Extract the [x, y] coordinate from the center of the cell holding the provided text.  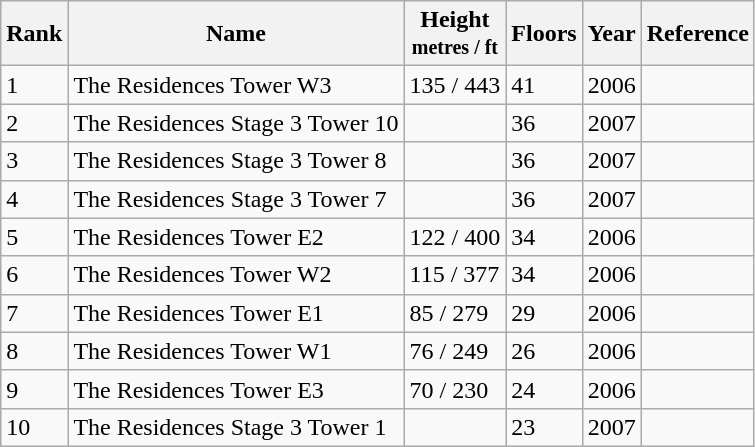
Heightmetres / ft [455, 34]
85 / 279 [455, 313]
The Residences Tower W1 [236, 351]
The Residences Stage 3 Tower 8 [236, 161]
The Residences Stage 3 Tower 1 [236, 427]
The Residences Tower W2 [236, 275]
70 / 230 [455, 389]
4 [34, 199]
26 [544, 351]
The Residences Tower E2 [236, 237]
24 [544, 389]
Rank [34, 34]
The Residences Stage 3 Tower 7 [236, 199]
7 [34, 313]
115 / 377 [455, 275]
5 [34, 237]
Floors [544, 34]
29 [544, 313]
6 [34, 275]
2 [34, 123]
The Residences Tower E1 [236, 313]
Year [612, 34]
The Residences Stage 3 Tower 10 [236, 123]
8 [34, 351]
Reference [698, 34]
The Residences Tower W3 [236, 85]
Name [236, 34]
41 [544, 85]
The Residences Tower E3 [236, 389]
3 [34, 161]
135 / 443 [455, 85]
1 [34, 85]
76 / 249 [455, 351]
10 [34, 427]
23 [544, 427]
9 [34, 389]
122 / 400 [455, 237]
